Detect which cell encompasses the target text, then output its [X, Y] center coordinate. 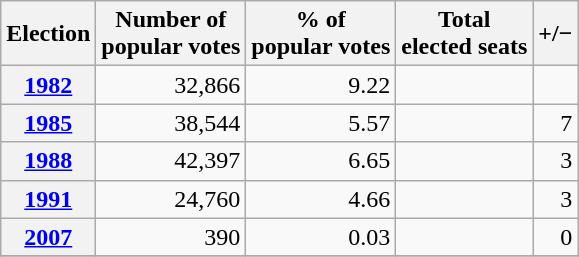
38,544 [171, 123]
1991 [48, 199]
32,866 [171, 85]
1985 [48, 123]
24,760 [171, 199]
390 [171, 237]
0 [556, 237]
9.22 [321, 85]
1988 [48, 161]
1982 [48, 85]
4.66 [321, 199]
Totalelected seats [464, 34]
42,397 [171, 161]
+/− [556, 34]
% ofpopular votes [321, 34]
5.57 [321, 123]
6.65 [321, 161]
7 [556, 123]
2007 [48, 237]
Number ofpopular votes [171, 34]
Election [48, 34]
0.03 [321, 237]
